Return [X, Y] of the center of cell containing provided text 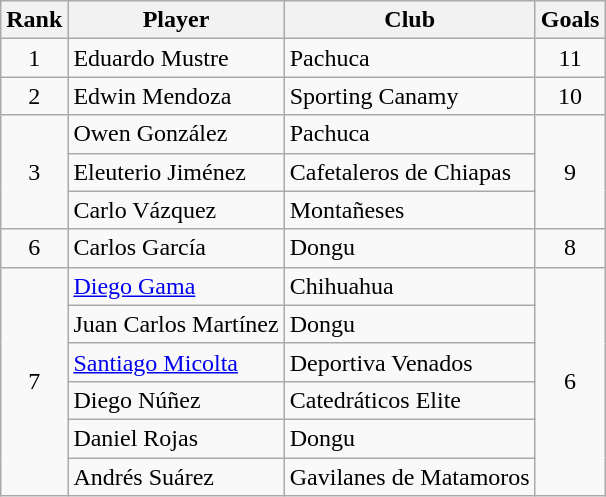
Juan Carlos Martínez [176, 324]
Cafetaleros de Chiapas [410, 172]
3 [34, 172]
2 [34, 96]
Goals [570, 20]
Edwin Mendoza [176, 96]
Diego Núñez [176, 400]
Gavilanes de Matamoros [410, 477]
7 [34, 381]
11 [570, 58]
Chihuahua [410, 286]
Rank [34, 20]
Carlo Vázquez [176, 210]
Diego Gama [176, 286]
1 [34, 58]
Owen González [176, 134]
Sporting Canamy [410, 96]
8 [570, 248]
9 [570, 172]
Eduardo Mustre [176, 58]
Eleuterio Jiménez [176, 172]
Andrés Suárez [176, 477]
Club [410, 20]
Montañeses [410, 210]
Deportiva Venados [410, 362]
Daniel Rojas [176, 438]
10 [570, 96]
Player [176, 20]
Carlos García [176, 248]
Catedráticos Elite [410, 400]
Santiago Micolta [176, 362]
